Find where the given text appears and provide that cell's center as (X, Y) coordinate. 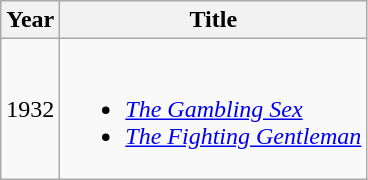
Year (30, 20)
Title (214, 20)
The Gambling SexThe Fighting Gentleman (214, 109)
1932 (30, 109)
